Capture the cell that displays the provided text and extract its (X, Y) central coordinate. 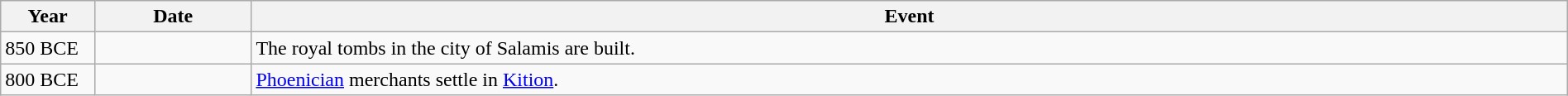
850 BCE (48, 48)
Date (172, 17)
800 BCE (48, 79)
The royal tombs in the city of Salamis are built. (910, 48)
Event (910, 17)
Phoenician merchants settle in Kition. (910, 79)
Year (48, 17)
